Determine the [X, Y] coordinate at the center of the cell enclosing the given text.  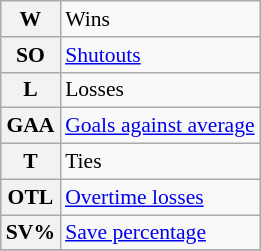
SV% [30, 233]
Wins [160, 19]
GAA [30, 126]
Ties [160, 162]
OTL [30, 197]
Goals against average [160, 126]
Shutouts [160, 55]
W [30, 19]
Save percentage [160, 233]
L [30, 90]
T [30, 162]
SO [30, 55]
Overtime losses [160, 197]
Losses [160, 90]
